Return the (x, y) coordinate for the center point of the cell that contains the specified text.  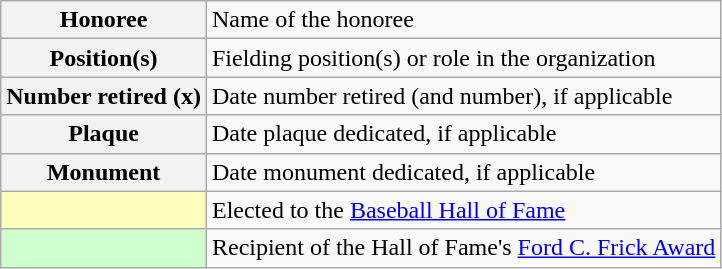
Plaque (104, 134)
Name of the honoree (463, 20)
Honoree (104, 20)
Date plaque dedicated, if applicable (463, 134)
Date monument dedicated, if applicable (463, 172)
Fielding position(s) or role in the organization (463, 58)
Position(s) (104, 58)
Number retired (x) (104, 96)
Monument (104, 172)
Elected to the Baseball Hall of Fame (463, 210)
Recipient of the Hall of Fame's Ford C. Frick Award (463, 248)
Date number retired (and number), if applicable (463, 96)
